Identify which cell holds the provided text, then report its (X, Y) central coordinate. 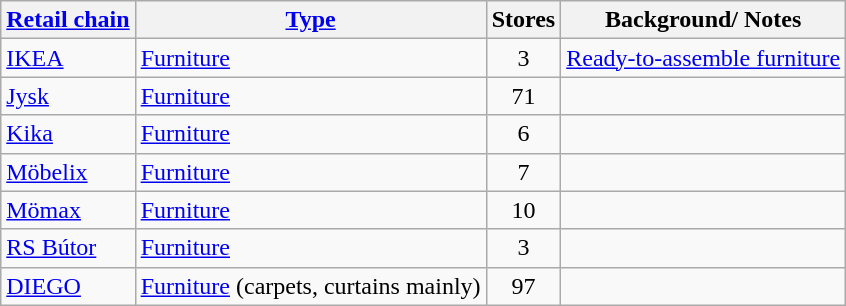
DIEGO (68, 286)
97 (524, 286)
7 (524, 172)
6 (524, 134)
Furniture (carpets, curtains mainly) (310, 286)
Stores (524, 20)
Mömax (68, 210)
Retail chain (68, 20)
IKEA (68, 58)
RS Bútor (68, 248)
71 (524, 96)
Background/ Notes (704, 20)
Kika (68, 134)
Jysk (68, 96)
Type (310, 20)
Möbelix (68, 172)
Ready-to-assemble furniture (704, 58)
10 (524, 210)
